Return (X, Y) of the center of cell containing provided text 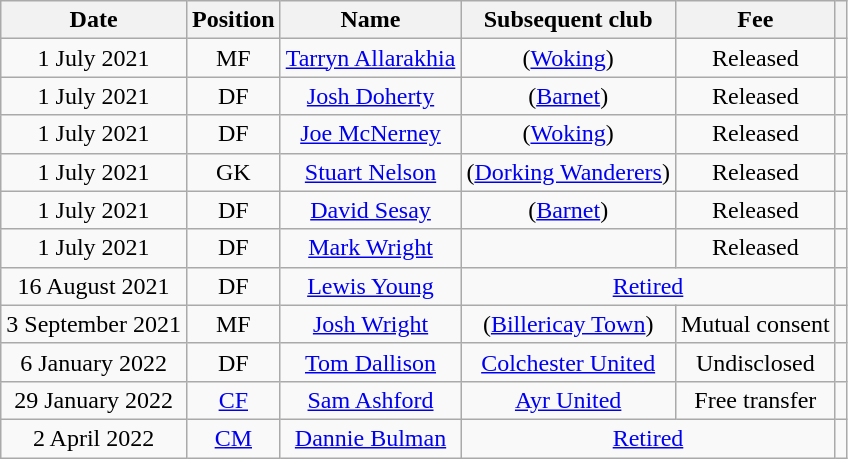
29 January 2022 (94, 400)
Tom Dallison (370, 362)
Free transfer (755, 400)
Subsequent club (568, 20)
Josh Wright (370, 324)
Date (94, 20)
Undisclosed (755, 362)
3 September 2021 (94, 324)
David Sesay (370, 210)
6 January 2022 (94, 362)
Name (370, 20)
Mark Wright (370, 248)
CF (233, 400)
(Dorking Wanderers) (568, 172)
Joe McNerney (370, 134)
Mutual consent (755, 324)
Stuart Nelson (370, 172)
CM (233, 438)
Tarryn Allarakhia (370, 58)
Lewis Young (370, 286)
Sam Ashford (370, 400)
Fee (755, 20)
Colchester United (568, 362)
(Billericay Town) (568, 324)
Position (233, 20)
GK (233, 172)
Josh Doherty (370, 96)
2 April 2022 (94, 438)
Ayr United (568, 400)
Dannie Bulman (370, 438)
16 August 2021 (94, 286)
